Pinpoint the cell where the given text exists, returning its (X, Y) midpoint coordinate. 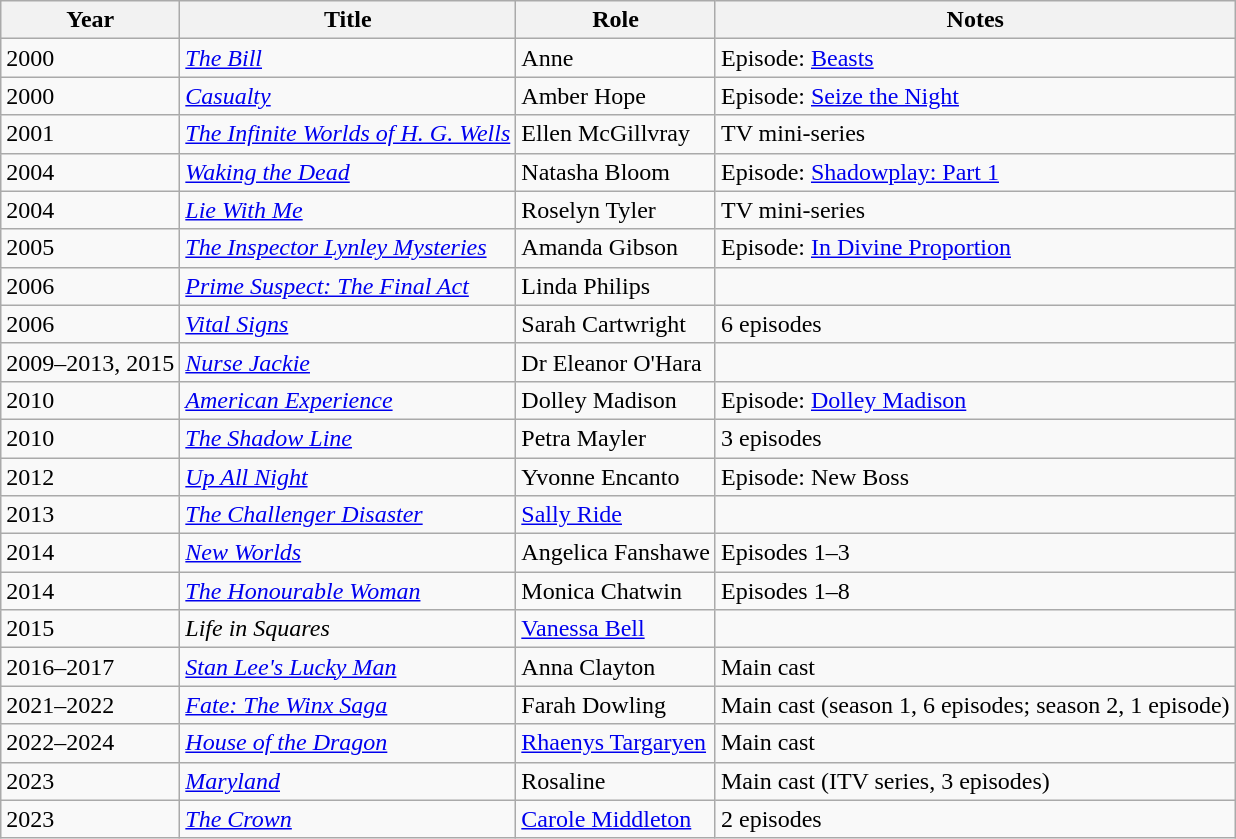
Sally Ride (616, 515)
2016–2017 (90, 667)
The Crown (348, 819)
Natasha Bloom (616, 172)
Prime Suspect: The Final Act (348, 286)
Farah Dowling (616, 705)
Nurse Jackie (348, 362)
Linda Philips (616, 286)
Notes (975, 20)
Fate: The Winx Saga (348, 705)
Life in Squares (348, 629)
The Challenger Disaster (348, 515)
Stan Lee's Lucky Man (348, 667)
2022–2024 (90, 743)
2009–2013, 2015 (90, 362)
Main cast (ITV series, 3 episodes) (975, 781)
Year (90, 20)
Roselyn Tyler (616, 210)
The Honourable Woman (348, 591)
Amber Hope (616, 96)
The Inspector Lynley Mysteries (348, 248)
Angelica Fanshawe (616, 553)
Rosaline (616, 781)
Episodes 1–3 (975, 553)
Yvonne Encanto (616, 477)
2005 (90, 248)
Dolley Madison (616, 400)
Episode: Seize the Night (975, 96)
Episode: New Boss (975, 477)
Role (616, 20)
3 episodes (975, 438)
Main cast (season 1, 6 episodes; season 2, 1 episode) (975, 705)
Carole Middleton (616, 819)
New Worlds (348, 553)
Monica Chatwin (616, 591)
The Infinite Worlds of H. G. Wells (348, 134)
The Shadow Line (348, 438)
Episode: Dolley Madison (975, 400)
Anne (616, 58)
Up All Night (348, 477)
Anna Clayton (616, 667)
2001 (90, 134)
6 episodes (975, 324)
Vanessa Bell (616, 629)
Episode: Beasts (975, 58)
2012 (90, 477)
Amanda Gibson (616, 248)
Title (348, 20)
Dr Eleanor O'Hara (616, 362)
2021–2022 (90, 705)
Casualty (348, 96)
Episodes 1–8 (975, 591)
2013 (90, 515)
2015 (90, 629)
Ellen McGillvray (616, 134)
Sarah Cartwright (616, 324)
Waking the Dead (348, 172)
The Bill (348, 58)
House of the Dragon (348, 743)
Episode: In Divine Proportion (975, 248)
Episode: Shadowplay: Part 1 (975, 172)
Maryland (348, 781)
2 episodes (975, 819)
Petra Mayler (616, 438)
American Experience (348, 400)
Rhaenys Targaryen (616, 743)
Vital Signs (348, 324)
Lie With Me (348, 210)
